Search for the cell housing the specified text and yield its (x, y) center coordinate. 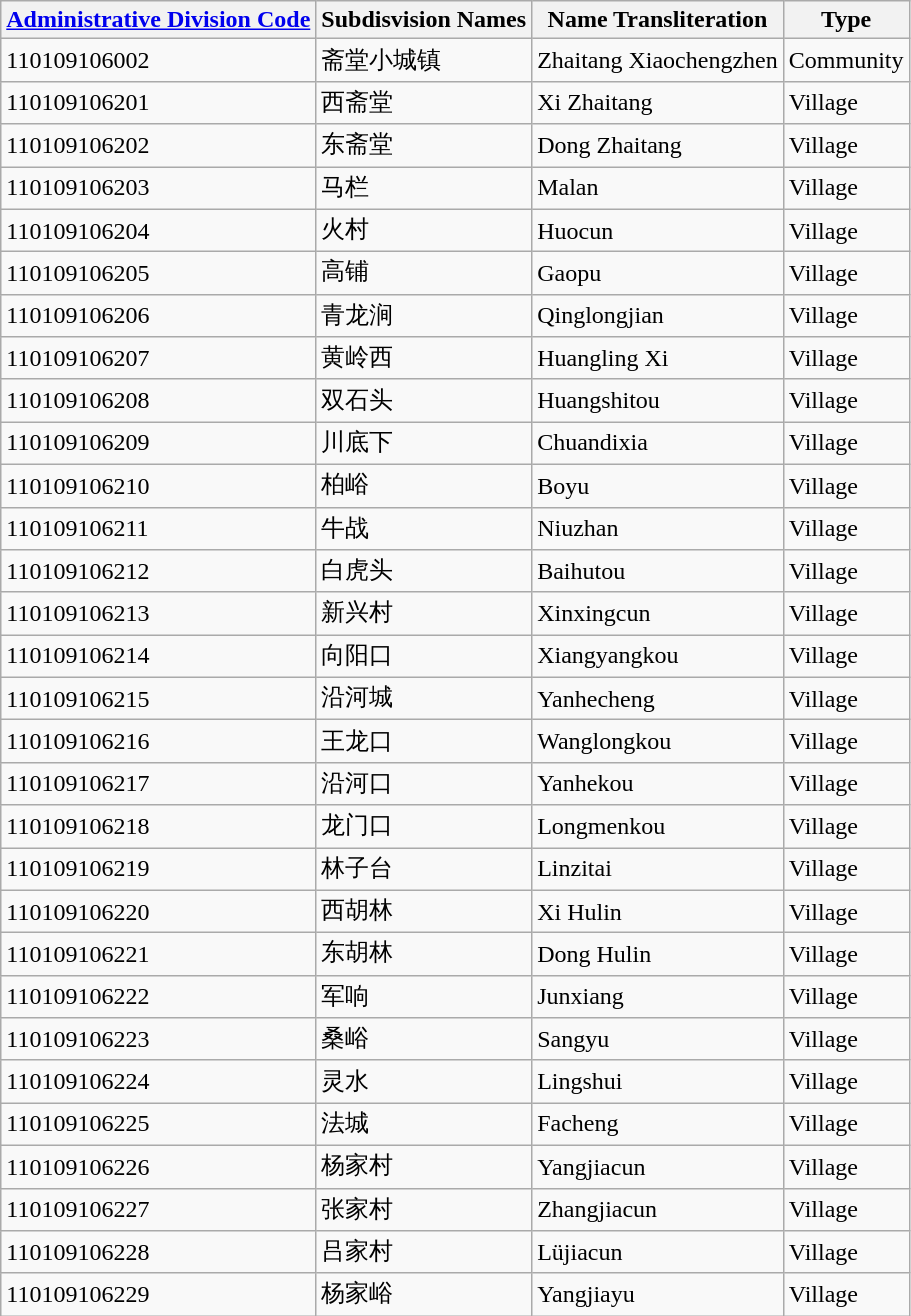
110109106205 (158, 274)
牛战 (424, 528)
Yangjiacun (658, 1166)
Yanhecheng (658, 698)
向阳口 (424, 656)
110109106209 (158, 444)
青龙涧 (424, 316)
110109106204 (158, 230)
Xi Hulin (658, 912)
火村 (424, 230)
沿河城 (424, 698)
110109106210 (158, 486)
灵水 (424, 1082)
110109106220 (158, 912)
杨家峪 (424, 1294)
110109106215 (158, 698)
Facheng (658, 1124)
110109106227 (158, 1210)
法城 (424, 1124)
110109106202 (158, 146)
黄岭西 (424, 358)
Wanglongkou (658, 742)
110109106216 (158, 742)
柏峪 (424, 486)
Linzitai (658, 870)
沿河口 (424, 784)
Name Transliteration (658, 20)
110109106214 (158, 656)
110109106225 (158, 1124)
龙门口 (424, 826)
110109106213 (158, 614)
Sangyu (658, 1040)
Malan (658, 188)
110109106206 (158, 316)
Xinxingcun (658, 614)
Qinglongjian (658, 316)
110109106211 (158, 528)
Huocun (658, 230)
110109106226 (158, 1166)
110109106219 (158, 870)
双石头 (424, 400)
马栏 (424, 188)
吕家村 (424, 1252)
Longmenkou (658, 826)
白虎头 (424, 572)
110109106223 (158, 1040)
Baihutou (658, 572)
Subdisvision Names (424, 20)
110109106221 (158, 954)
Zhaitang Xiaochengzhen (658, 60)
Xi Zhaitang (658, 102)
Dong Hulin (658, 954)
Chuandixia (658, 444)
110109106208 (158, 400)
110109106203 (158, 188)
高铺 (424, 274)
Community (846, 60)
Lingshui (658, 1082)
斋堂小城镇 (424, 60)
西胡林 (424, 912)
东胡林 (424, 954)
110109106207 (158, 358)
新兴村 (424, 614)
Dong Zhaitang (658, 146)
Xiangyangkou (658, 656)
110109106222 (158, 996)
军响 (424, 996)
110109106229 (158, 1294)
110109106002 (158, 60)
Junxiang (658, 996)
张家村 (424, 1210)
杨家村 (424, 1166)
110109106212 (158, 572)
Huangshitou (658, 400)
110109106228 (158, 1252)
王龙口 (424, 742)
110109106224 (158, 1082)
Yangjiayu (658, 1294)
Zhangjiacun (658, 1210)
110109106201 (158, 102)
桑峪 (424, 1040)
110109106217 (158, 784)
Yanhekou (658, 784)
110109106218 (158, 826)
Lüjiacun (658, 1252)
东斋堂 (424, 146)
川底下 (424, 444)
Administrative Division Code (158, 20)
Gaopu (658, 274)
西斋堂 (424, 102)
林子台 (424, 870)
Boyu (658, 486)
Type (846, 20)
Huangling Xi (658, 358)
Niuzhan (658, 528)
